Locate the cell with the specified text and output its (x, y) center coordinate. 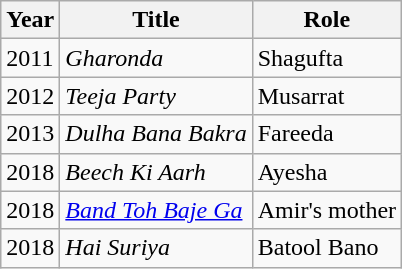
Hai Suriya (156, 248)
Dulha Bana Bakra (156, 134)
Ayesha (326, 172)
Fareeda (326, 134)
Year (30, 20)
Band Toh Baje Ga (156, 210)
Gharonda (156, 58)
Title (156, 20)
2012 (30, 96)
Beech Ki Aarh (156, 172)
2011 (30, 58)
Teeja Party (156, 96)
Role (326, 20)
Batool Bano (326, 248)
Amir's mother (326, 210)
Musarrat (326, 96)
Shagufta (326, 58)
2013 (30, 134)
